Output the (X, Y) coordinate of the center of the cell containing the given text.  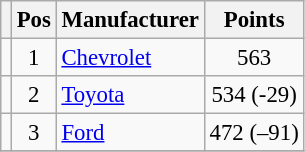
534 (-29) (254, 95)
3 (34, 133)
Manufacturer (130, 20)
Points (254, 20)
Toyota (130, 95)
Ford (130, 133)
Pos (34, 20)
472 (–91) (254, 133)
2 (34, 95)
563 (254, 58)
Chevrolet (130, 58)
1 (34, 58)
